Find where the given text appears and provide that cell's center as [X, Y] coordinate. 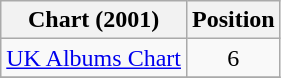
Position [233, 20]
6 [233, 58]
Chart (2001) [94, 20]
UK Albums Chart [94, 58]
